Detect which cell encompasses the target text, then output its (X, Y) center coordinate. 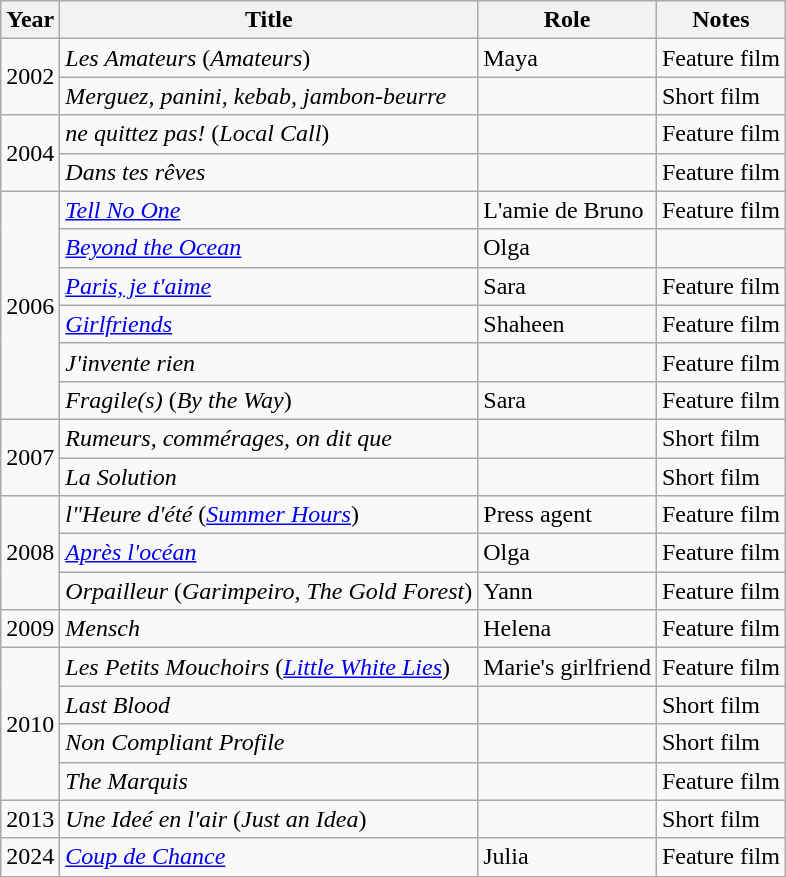
2009 (30, 629)
Tell No One (269, 210)
Mensch (269, 629)
Après l'océan (269, 553)
Les Amateurs (Amateurs) (269, 58)
Dans tes rêves (269, 172)
Fragile(s) (By the Way) (269, 400)
Year (30, 20)
Last Blood (269, 705)
Rumeurs, commérages, on dit que (269, 438)
Orpailleur (Garimpeiro, The Gold Forest) (269, 591)
Une Ideé en l'air (Just an Idea) (269, 819)
Marie's girlfriend (568, 667)
Helena (568, 629)
Notes (720, 20)
Non Compliant Profile (269, 743)
Les Petits Mouchoirs (Little White Lies) (269, 667)
2010 (30, 724)
2013 (30, 819)
Role (568, 20)
Title (269, 20)
2006 (30, 305)
La Solution (269, 477)
Merguez, panini, kebab, jambon-beurre (269, 96)
2004 (30, 153)
Paris, je t'aime (269, 286)
The Marquis (269, 781)
J'invente rien (269, 362)
l"Heure d'été (Summer Hours) (269, 515)
Girlfriends (269, 324)
Maya (568, 58)
2024 (30, 857)
2002 (30, 77)
ne quittez pas! (Local Call) (269, 134)
L'amie de Bruno (568, 210)
Shaheen (568, 324)
Press agent (568, 515)
Yann (568, 591)
2008 (30, 553)
Coup de Chance (269, 857)
Julia (568, 857)
2007 (30, 457)
Beyond the Ocean (269, 248)
